From the cell containing the given text, extract its center point as (X, Y) coordinate. 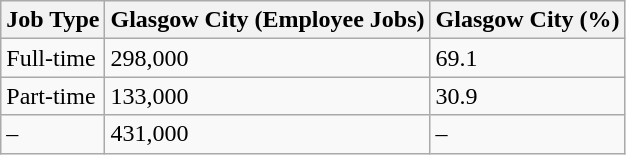
Glasgow City (Employee Jobs) (268, 20)
298,000 (268, 58)
Full-time (53, 58)
431,000 (268, 134)
Part-time (53, 96)
30.9 (528, 96)
Glasgow City (%) (528, 20)
69.1 (528, 58)
Job Type (53, 20)
133,000 (268, 96)
